For the text-containing cell, return its midpoint in [X, Y] coordinate format. 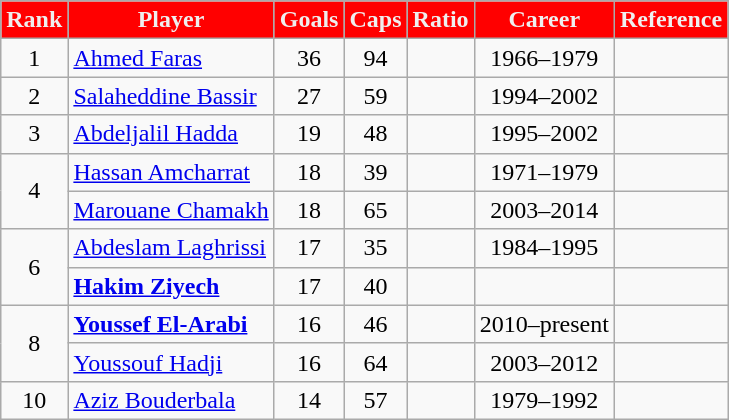
Ratio [440, 20]
46 [376, 324]
6 [34, 267]
Abdeslam Laghrissi [171, 248]
65 [376, 210]
59 [376, 96]
1984–1995 [544, 248]
Reference [670, 20]
2003–2014 [544, 210]
2 [34, 96]
1979–1992 [544, 400]
Aziz Bouderbala [171, 400]
4 [34, 191]
40 [376, 286]
19 [309, 134]
Youssef El-Arabi [171, 324]
Rank [34, 20]
Goals [309, 20]
Career [544, 20]
8 [34, 343]
64 [376, 362]
Hassan Amcharrat [171, 172]
27 [309, 96]
94 [376, 58]
3 [34, 134]
1971–1979 [544, 172]
1966–1979 [544, 58]
36 [309, 58]
35 [376, 248]
14 [309, 400]
Salaheddine Bassir [171, 96]
48 [376, 134]
2003–2012 [544, 362]
10 [34, 400]
Marouane Chamakh [171, 210]
Player [171, 20]
1994–2002 [544, 96]
39 [376, 172]
Youssouf Hadji [171, 362]
1 [34, 58]
57 [376, 400]
1995–2002 [544, 134]
2010–present [544, 324]
Hakim Ziyech [171, 286]
Abdeljalil Hadda [171, 134]
Caps [376, 20]
Ahmed Faras [171, 58]
